Provide the [x, y] coordinate of the cell's center where the given text is located.  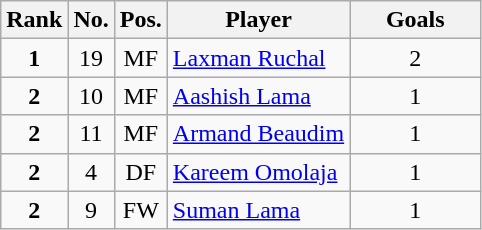
No. [91, 20]
Pos. [140, 20]
Goals [416, 20]
9 [91, 210]
Rank [34, 20]
Aashish Lama [258, 96]
FW [140, 210]
Suman Lama [258, 210]
Kareem Omolaja [258, 172]
19 [91, 58]
Laxman Ruchal [258, 58]
Armand Beaudim [258, 134]
10 [91, 96]
4 [91, 172]
DF [140, 172]
Player [258, 20]
11 [91, 134]
